Provide the (X, Y) coordinate of the cell's center where the given text is located.  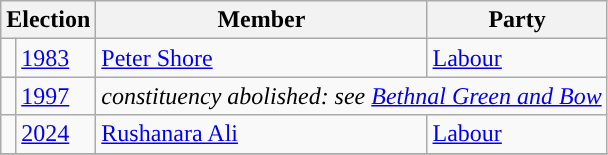
1983 (56, 58)
Peter Shore (262, 58)
Member (262, 20)
Election (48, 20)
1997 (56, 96)
2024 (56, 134)
Party (517, 20)
constituency abolished: see Bethnal Green and Bow (352, 96)
Rushanara Ali (262, 134)
